For the text-containing cell, return its midpoint in [x, y] coordinate format. 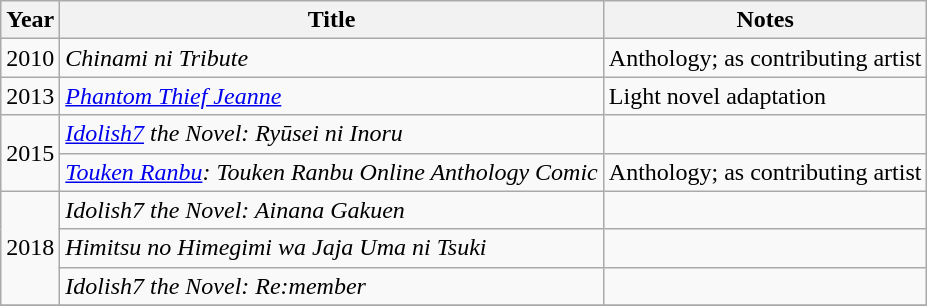
2013 [30, 96]
Notes [765, 20]
Light novel adaptation [765, 96]
Idolish7 the Novel: Ainana Gakuen [332, 210]
Touken Ranbu: Touken Ranbu Online Anthology Comic [332, 172]
2010 [30, 58]
2018 [30, 248]
Himitsu no Himegimi wa Jaja Uma ni Tsuki [332, 248]
Title [332, 20]
Idolish7 the Novel: Ryūsei ni Inoru [332, 134]
Chinami ni Tribute [332, 58]
2015 [30, 153]
Year [30, 20]
Phantom Thief Jeanne [332, 96]
Idolish7 the Novel: Re:member [332, 286]
